Pinpoint the cell where the given text exists, returning its (x, y) midpoint coordinate. 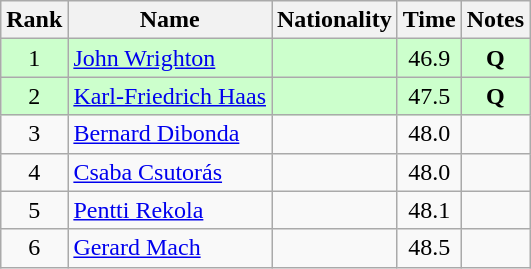
Bernard Dibonda (170, 134)
1 (34, 58)
48.5 (429, 248)
Notes (495, 20)
47.5 (429, 96)
48.1 (429, 210)
John Wrighton (170, 58)
Karl-Friedrich Haas (170, 96)
Time (429, 20)
Nationality (335, 20)
Csaba Csutorás (170, 172)
Gerard Mach (170, 248)
46.9 (429, 58)
Rank (34, 20)
5 (34, 210)
6 (34, 248)
Name (170, 20)
Pentti Rekola (170, 210)
3 (34, 134)
2 (34, 96)
4 (34, 172)
